Return [x, y] of the center of cell containing provided text 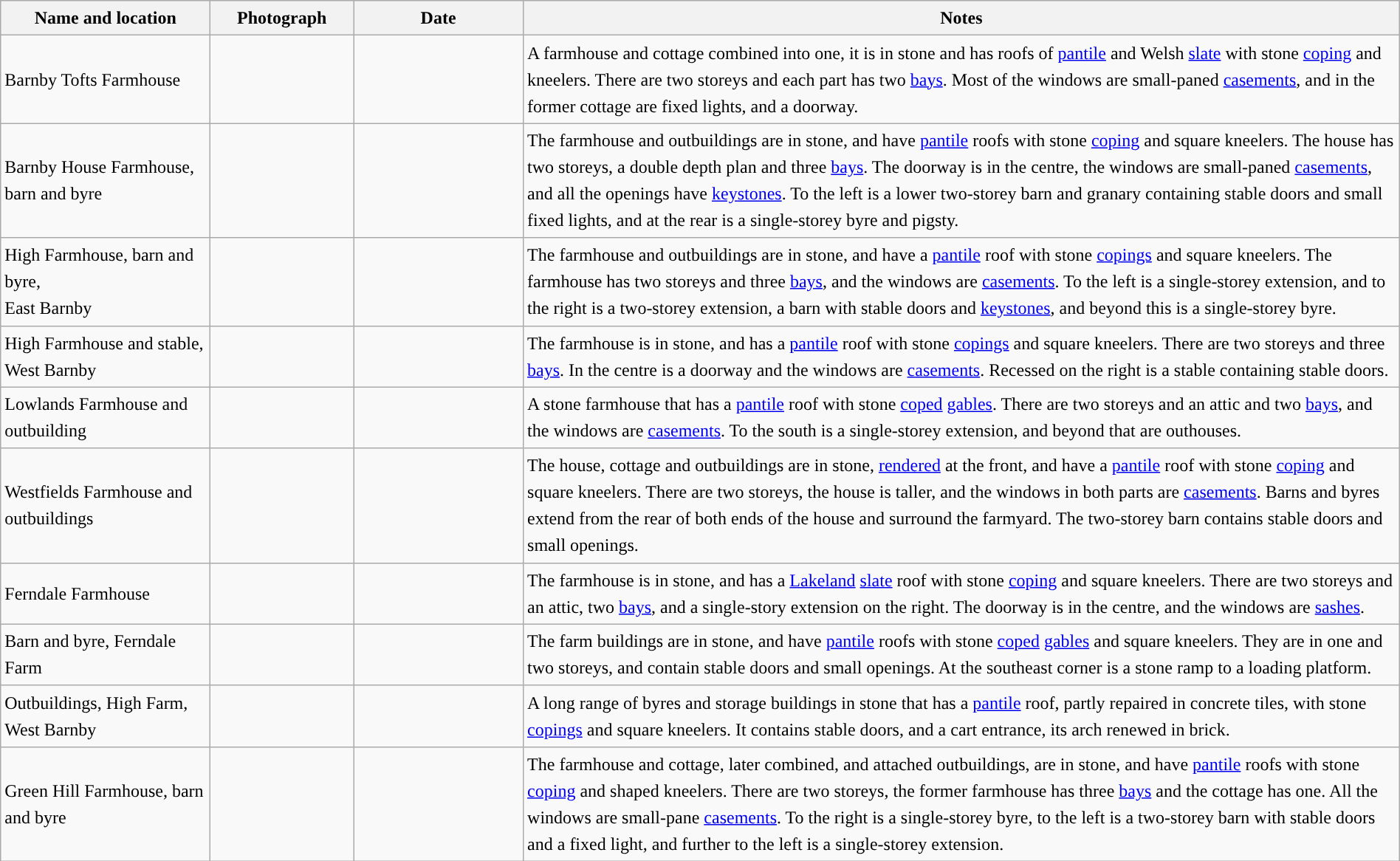
Barn and byre, Ferndale Farm [106, 654]
Lowlands Farmhouse and outbuilding [106, 418]
Outbuildings, High Farm, West Barnby [106, 716]
Date [439, 18]
Barnby House Farmhouse, barn and byre [106, 180]
Ferndale Farmhouse [106, 594]
Barnby Tofts Farmhouse [106, 80]
Notes [961, 18]
Photograph [282, 18]
Green Hill Farmhouse, barn and byre [106, 803]
Westfields Farmhouse and outbuildings [106, 505]
High Farmhouse, barn and byre,East Barnby [106, 282]
High Farmhouse and stable,West Barnby [106, 356]
Name and location [106, 18]
